Pinpoint the cell where the given text exists, returning its [x, y] midpoint coordinate. 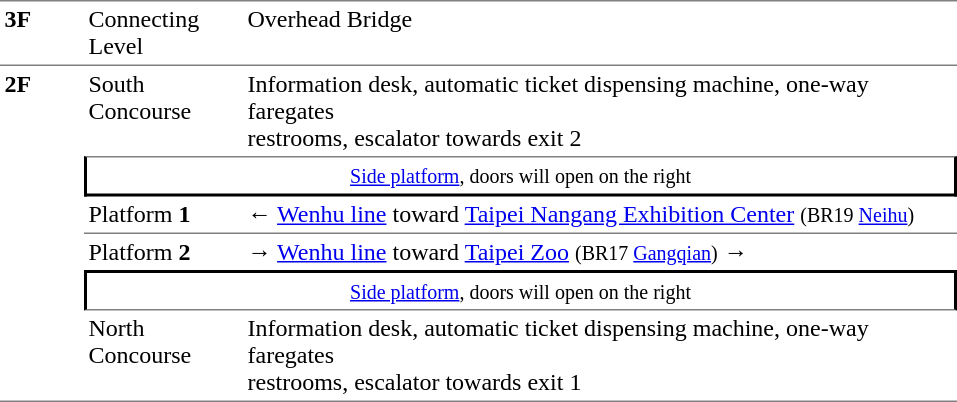
South Concourse [164, 111]
Platform 2 [164, 252]
Overhead Bridge [600, 33]
Platform 1 [164, 215]
Information desk, automatic ticket dispensing machine, one-way faregatesrestrooms, escalator towards exit 2 [600, 111]
→ Wenhu line toward Taipei Zoo (BR17 Gangqian) → [600, 252]
Connecting Level [164, 33]
2F [42, 234]
← Wenhu line toward Taipei Nangang Exhibition Center (BR19 Neihu) [600, 215]
3F [42, 33]
North Concourse [164, 356]
Information desk, automatic ticket dispensing machine, one-way faregatesrestrooms, escalator towards exit 1 [600, 356]
